Pinpoint the cell where the given text exists, returning its [x, y] midpoint coordinate. 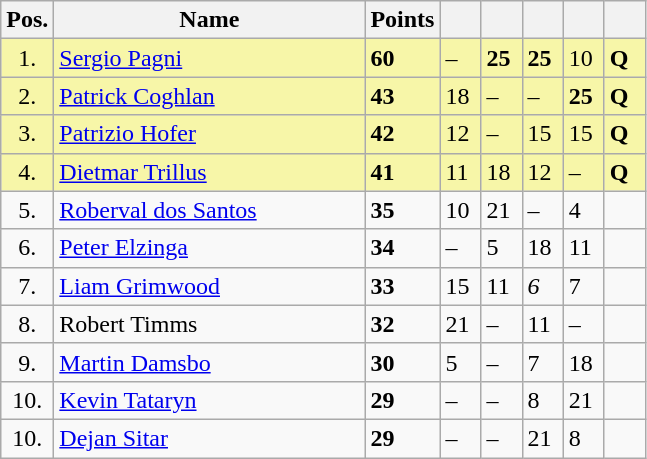
8. [28, 324]
34 [402, 248]
42 [402, 134]
3. [28, 134]
5. [28, 210]
6. [28, 248]
Pos. [28, 20]
33 [402, 286]
6 [542, 286]
7. [28, 286]
Name [210, 20]
Roberval dos Santos [210, 210]
Martin Damsbo [210, 362]
60 [402, 58]
Sergio Pagni [210, 58]
1. [28, 58]
41 [402, 172]
Dejan Sitar [210, 438]
35 [402, 210]
32 [402, 324]
2. [28, 96]
Robert Timms [210, 324]
Points [402, 20]
Patrick Coghlan [210, 96]
30 [402, 362]
4. [28, 172]
Peter Elzinga [210, 248]
Dietmar Trillus [210, 172]
Kevin Tataryn [210, 400]
43 [402, 96]
Patrizio Hofer [210, 134]
9. [28, 362]
Liam Grimwood [210, 286]
4 [584, 210]
